For the text-containing cell, return its midpoint in [x, y] coordinate format. 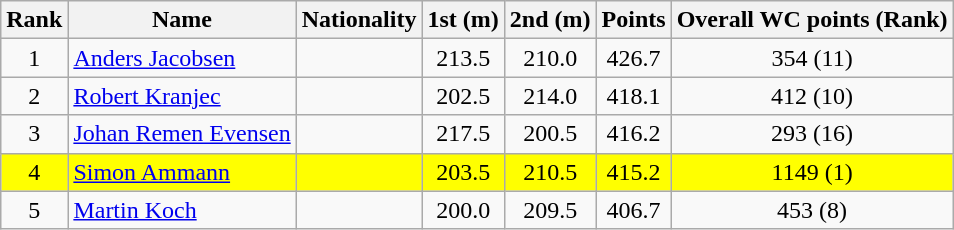
2nd (m) [550, 20]
453 (8) [812, 210]
Nationality [359, 20]
293 (16) [812, 134]
200.5 [550, 134]
202.5 [463, 96]
426.7 [634, 58]
416.2 [634, 134]
4 [34, 172]
418.1 [634, 96]
Martin Koch [182, 210]
200.0 [463, 210]
Rank [34, 20]
2 [34, 96]
415.2 [634, 172]
406.7 [634, 210]
Anders Jacobsen [182, 58]
Name [182, 20]
412 (10) [812, 96]
Simon Ammann [182, 172]
Johan Remen Evensen [182, 134]
203.5 [463, 172]
1st (m) [463, 20]
Points [634, 20]
3 [34, 134]
210.0 [550, 58]
5 [34, 210]
354 (11) [812, 58]
1 [34, 58]
1149 (1) [812, 172]
Robert Kranjec [182, 96]
217.5 [463, 134]
Overall WC points (Rank) [812, 20]
209.5 [550, 210]
214.0 [550, 96]
213.5 [463, 58]
210.5 [550, 172]
